Search for the cell housing the specified text and yield its (X, Y) center coordinate. 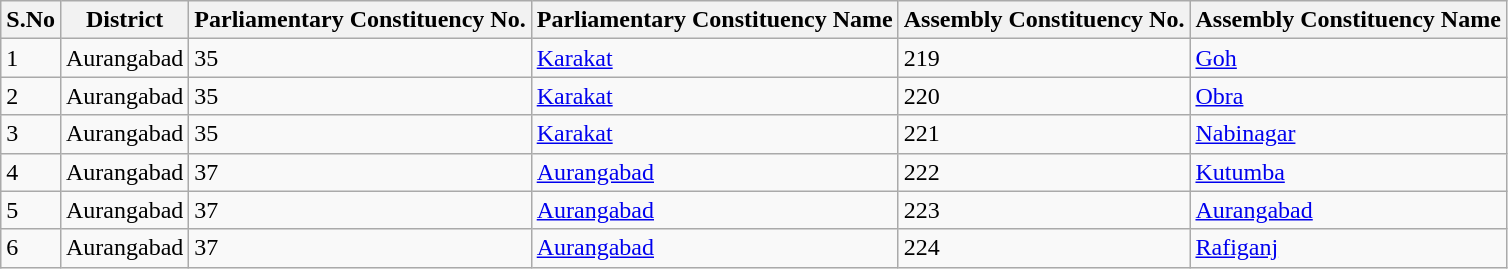
Parliamentary Constituency Name (714, 20)
6 (31, 248)
Assembly Constituency Name (1348, 20)
4 (31, 172)
223 (1044, 210)
222 (1044, 172)
Assembly Constituency No. (1044, 20)
219 (1044, 58)
1 (31, 58)
Parliamentary Constituency No. (360, 20)
Goh (1348, 58)
S.No (31, 20)
3 (31, 134)
220 (1044, 96)
221 (1044, 134)
District (124, 20)
Kutumba (1348, 172)
Rafiganj (1348, 248)
Obra (1348, 96)
2 (31, 96)
5 (31, 210)
Nabinagar (1348, 134)
224 (1044, 248)
